Locate the cell with the specified text and output its [x, y] center coordinate. 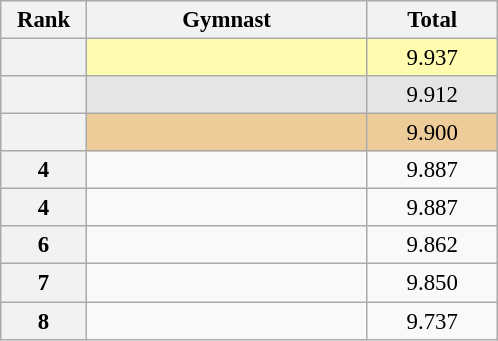
Rank [44, 20]
8 [44, 321]
9.900 [432, 133]
9.862 [432, 245]
9.737 [432, 321]
6 [44, 245]
9.912 [432, 95]
Total [432, 20]
Gymnast [226, 20]
9.937 [432, 58]
7 [44, 283]
9.850 [432, 283]
